Locate the cell with the specified text and output its (X, Y) center coordinate. 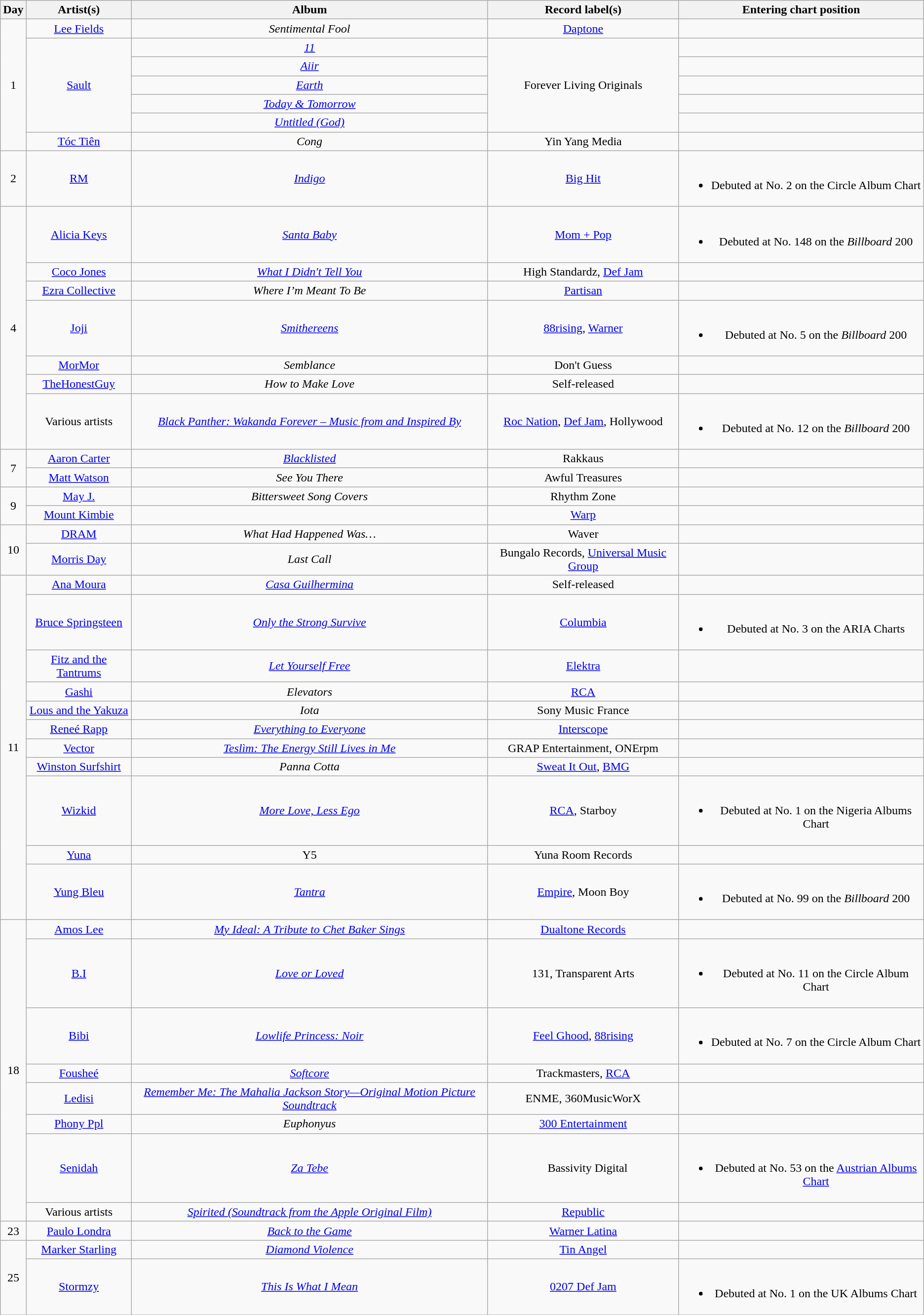
Cong (309, 141)
Where I’m Meant To Be (309, 290)
Warp (583, 515)
Rhythm Zone (583, 496)
RCA, Starboy (583, 811)
Only the Strong Survive (309, 622)
RM (79, 179)
Yuna Room Records (583, 855)
RCA (583, 691)
TheHonestGuy (79, 384)
Last Call (309, 559)
What Had Happened Was… (309, 534)
18 (13, 1071)
Blacklisted (309, 459)
Sault (79, 85)
Paulo Londra (79, 1231)
Awful Treasures (583, 478)
Entering chart position (801, 10)
Joji (79, 328)
Alicia Keys (79, 234)
Earth (309, 85)
Forever Living Originals (583, 85)
Debuted at No. 148 on the Billboard 200 (801, 234)
Black Panther: Wakanda Forever – Music from and Inspired By (309, 422)
Debuted at No. 1 on the Nigeria Albums Chart (801, 811)
Record label(s) (583, 10)
Indigo (309, 179)
More Love, Less Ego (309, 811)
Today & Tomorrow (309, 104)
4 (13, 328)
Rakkaus (583, 459)
Everything to Everyone (309, 729)
Matt Watson (79, 478)
Untitled (God) (309, 122)
Sweat It Out, BMG (583, 767)
High Standardz, Def Jam (583, 272)
Interscope (583, 729)
0207 Def Jam (583, 1287)
88rising, Warner (583, 328)
Za Tebe (309, 1168)
Republic (583, 1212)
Aiir (309, 66)
Lous and the Yakuza (79, 710)
Mount Kimbie (79, 515)
Fousheé (79, 1073)
Y5 (309, 855)
Teslìm: The Energy Still Lives in Me (309, 748)
Panna Cotta (309, 767)
Yin Yang Media (583, 141)
Bungalo Records, Universal Music Group (583, 559)
Tantra (309, 892)
Diamond Violence (309, 1249)
2 (13, 179)
Tóc Tiên (79, 141)
ENME, 360MusicWorX (583, 1098)
23 (13, 1231)
Bibi (79, 1036)
Winston Surfshirt (79, 767)
Day (13, 10)
Sony Music France (583, 710)
Smithereens (309, 328)
Remember Me: The Mahalia Jackson Story—Original Motion Picture Soundtrack (309, 1098)
Senidah (79, 1168)
DRAM (79, 534)
Bittersweet Song Covers (309, 496)
Ezra Collective (79, 290)
Don't Guess (583, 365)
Debuted at No. 53 on the Austrian Albums Chart (801, 1168)
9 (13, 506)
Bassivity Digital (583, 1168)
Let Yourself Free (309, 666)
Debuted at No. 7 on the Circle Album Chart (801, 1036)
Partisan (583, 290)
What I Didn't Tell You (309, 272)
Debuted at No. 12 on the Billboard 200 (801, 422)
Wizkid (79, 811)
Lowlife Princess: Noir (309, 1036)
Big Hit (583, 179)
Sentimental Fool (309, 29)
Iota (309, 710)
Fitz and the Tantrums (79, 666)
Softcore (309, 1073)
May J. (79, 496)
Mom + Pop (583, 234)
Love or Loved (309, 973)
Warner Latina (583, 1231)
Feel Ghood, 88rising (583, 1036)
Debuted at No. 99 on the Billboard 200 (801, 892)
1 (13, 85)
B.I (79, 973)
10 (13, 550)
Stormzy (79, 1287)
25 (13, 1277)
Casa Guilhermina (309, 585)
MorMor (79, 365)
300 Entertainment (583, 1124)
Debuted at No. 2 on the Circle Album Chart (801, 179)
My Ideal: A Tribute to Chet Baker Sings (309, 929)
Daptone (583, 29)
Artist(s) (79, 10)
Debuted at No. 5 on the Billboard 200 (801, 328)
Empire, Moon Boy (583, 892)
Aaron Carter (79, 459)
Semblance (309, 365)
7 (13, 468)
Euphonyus (309, 1124)
See You There (309, 478)
Trackmasters, RCA (583, 1073)
How to Make Love (309, 384)
Lee Fields (79, 29)
Bruce Springsteen (79, 622)
Debuted at No. 11 on the Circle Album Chart (801, 973)
Columbia (583, 622)
This Is What I Mean (309, 1287)
Spirited (Soundtrack from the Apple Original Film) (309, 1212)
Yuna (79, 855)
Amos Lee (79, 929)
Waver (583, 534)
Back to the Game (309, 1231)
Gashi (79, 691)
Roc Nation, Def Jam, Hollywood (583, 422)
Ledisi (79, 1098)
Vector (79, 748)
Album (309, 10)
131, Transparent Arts (583, 973)
Elevators (309, 691)
Morris Day (79, 559)
Santa Baby (309, 234)
Debuted at No. 1 on the UK Albums Chart (801, 1287)
Dualtone Records (583, 929)
Coco Jones (79, 272)
Reneé Rapp (79, 729)
GRAP Entertainment, ONErpm (583, 748)
Tin Angel (583, 1249)
Phony Ppl (79, 1124)
Debuted at No. 3 on the ARIA Charts (801, 622)
Marker Starling (79, 1249)
Elektra (583, 666)
Ana Moura (79, 585)
Yung Bleu (79, 892)
